Locate the cell with the specified text and output its [X, Y] center coordinate. 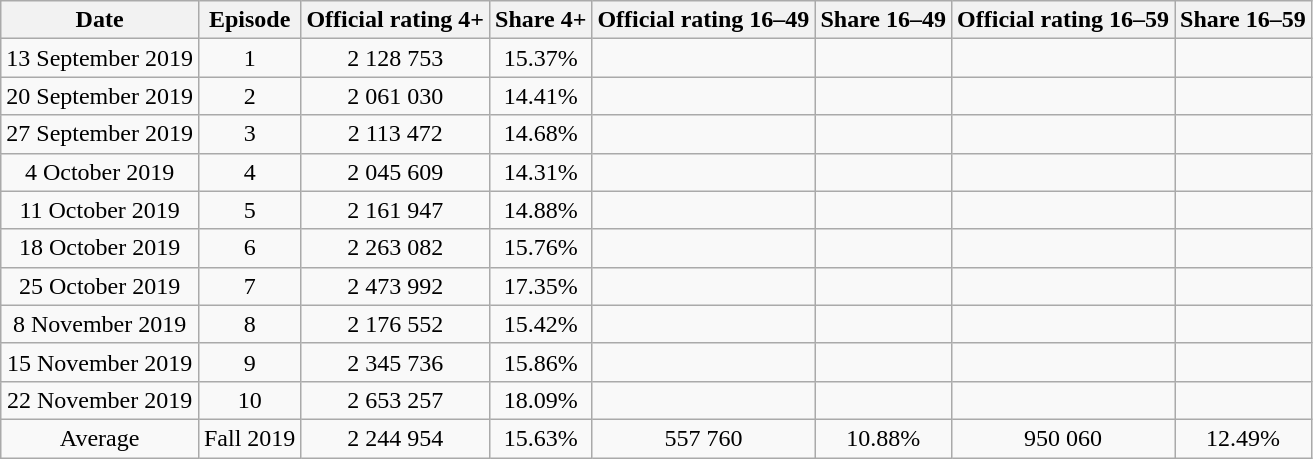
2 061 030 [396, 96]
2 128 753 [396, 58]
8 [249, 324]
13 September 2019 [100, 58]
1 [249, 58]
Official rating 16–59 [1064, 20]
2 045 609 [396, 172]
Date [100, 20]
Share 4+ [541, 20]
15.42% [541, 324]
Share 16–49 [884, 20]
18 October 2019 [100, 248]
25 October 2019 [100, 286]
950 060 [1064, 438]
6 [249, 248]
2 653 257 [396, 400]
2 244 954 [396, 438]
14.68% [541, 134]
557 760 [704, 438]
Episode [249, 20]
15.37% [541, 58]
4 [249, 172]
2 263 082 [396, 248]
3 [249, 134]
2 161 947 [396, 210]
2 [249, 96]
15 November 2019 [100, 362]
4 October 2019 [100, 172]
Official rating 16–49 [704, 20]
8 November 2019 [100, 324]
18.09% [541, 400]
27 September 2019 [100, 134]
2 176 552 [396, 324]
14.41% [541, 96]
2 345 736 [396, 362]
Average [100, 438]
17.35% [541, 286]
10.88% [884, 438]
12.49% [1244, 438]
11 October 2019 [100, 210]
9 [249, 362]
Official rating 4+ [396, 20]
15.63% [541, 438]
2 473 992 [396, 286]
7 [249, 286]
15.76% [541, 248]
22 November 2019 [100, 400]
Fall 2019 [249, 438]
15.86% [541, 362]
14.31% [541, 172]
2 113 472 [396, 134]
5 [249, 210]
10 [249, 400]
Share 16–59 [1244, 20]
14.88% [541, 210]
20 September 2019 [100, 96]
